Search for the cell housing the specified text and yield its [X, Y] center coordinate. 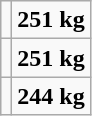
244 kg [51, 96]
